For the text-containing cell, return its midpoint in (X, Y) coordinate format. 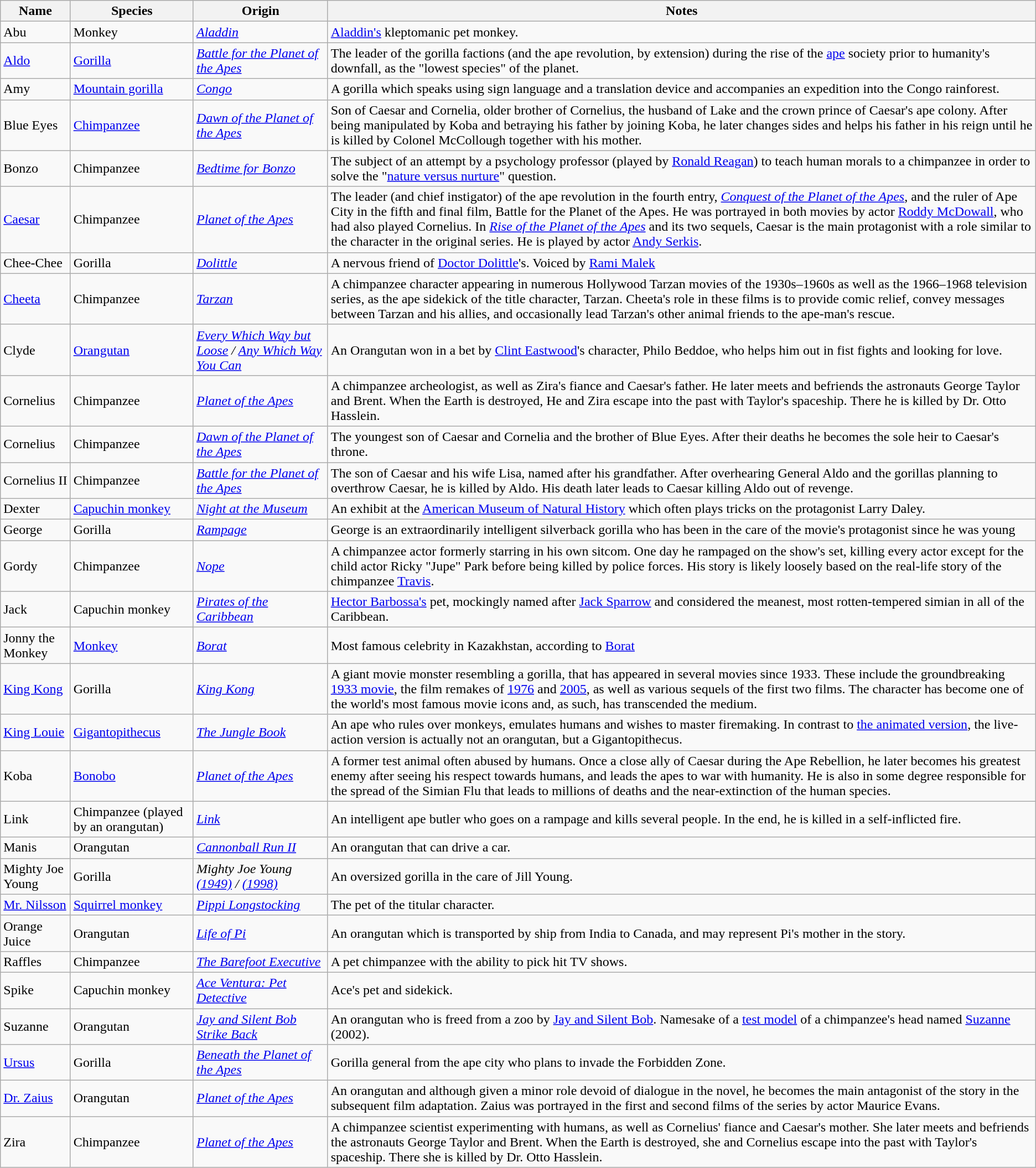
Every Which Way but Loose / Any Which Way You Can (260, 350)
Gorilla general from the ape city who plans to invade the Forbidden Zone. (682, 1062)
Chee-Chee (35, 263)
Cannonball Run II (260, 848)
Cheeta (35, 299)
Rampage (260, 530)
Mighty Joe Young (1949) / (1998) (260, 876)
Origin (260, 11)
Night at the Museum (260, 509)
Gordy (35, 566)
The Jungle Book (260, 733)
Aladdin (260, 32)
Koba (35, 776)
Mighty Joe Young (35, 876)
An intelligent ape butler who goes on a rampage and kills several people. In the end, he is killed in a self-inflicted fire. (682, 819)
Raffles (35, 962)
George is an extraordinarily intelligent silverback gorilla who has been in the care of the movie's protagonist since he was young (682, 530)
An oversized gorilla in the care of Jill Young. (682, 876)
George (35, 530)
Jay and Silent Bob Strike Back (260, 1026)
Abu (35, 32)
Borat (260, 645)
Dr. Zaius (35, 1099)
Congo (260, 89)
Name (35, 11)
Ace's pet and sidekick. (682, 990)
Mr. Nilsson (35, 905)
Dolittle (260, 263)
The pet of the titular character. (682, 905)
Amy (35, 89)
Suzanne (35, 1026)
Aladdin's kleptomanic pet monkey. (682, 32)
Tarzan (260, 299)
Clyde (35, 350)
An exhibit at the American Museum of Natural History which often plays tricks on the protagonist Larry Daley. (682, 509)
Orange Juice (35, 933)
Hector Barbossa's pet, mockingly named after Jack Sparrow and considered the meanest, most rotten-tempered simian in all of the Caribbean. (682, 610)
Ursus (35, 1062)
A nervous friend of Doctor Dolittle's. Voiced by Rami Malek (682, 263)
An Orangutan won in a bet by Clint Eastwood's character, Philo Beddoe, who helps him out in fist fights and looking for love. (682, 350)
Bonobo (132, 776)
Cornelius II (35, 480)
The youngest son of Caesar and Cornelia and the brother of Blue Eyes. After their deaths he becomes the sole heir to Caesar's throne. (682, 444)
King Louie (35, 733)
Mountain gorilla (132, 89)
Ace Ventura: Pet Detective (260, 990)
Life of Pi (260, 933)
The Barefoot Executive (260, 962)
Gigantopithecus (132, 733)
Beneath the Planet of the Apes (260, 1062)
Species (132, 11)
A gorilla which speaks using sign language and a translation device and accompanies an expedition into the Congo rainforest. (682, 89)
Squirrel monkey (132, 905)
A pet chimpanzee with the ability to pick hit TV shows. (682, 962)
Pirates of the Caribbean (260, 610)
Most famous celebrity in Kazakhstan, according to Borat (682, 645)
Jonny the Monkey (35, 645)
Spike (35, 990)
Chimpanzee (played by an orangutan) (132, 819)
Aldo (35, 61)
An orangutan that can drive a car. (682, 848)
Bonzo (35, 168)
Blue Eyes (35, 125)
Zira (35, 1142)
Nope (260, 566)
Jack (35, 610)
Pippi Longstocking (260, 905)
An orangutan who is freed from a zoo by Jay and Silent Bob. Namesake of a test model of a chimpanzee's head named Suzanne (2002). (682, 1026)
Dexter (35, 509)
Manis (35, 848)
An orangutan which is transported by ship from India to Canada, and may represent Pi's mother in the story. (682, 933)
Notes (682, 11)
Bedtime for Bonzo (260, 168)
Caesar (35, 219)
